Detect which cell encompasses the target text, then output its [x, y] center coordinate. 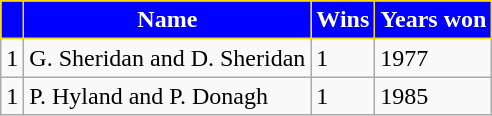
G. Sheridan and D. Sheridan [168, 58]
1985 [434, 96]
Years won [434, 20]
Name [168, 20]
1977 [434, 58]
Wins [343, 20]
P. Hyland and P. Donagh [168, 96]
